Output the (X, Y) coordinate of the center of the cell containing the given text.  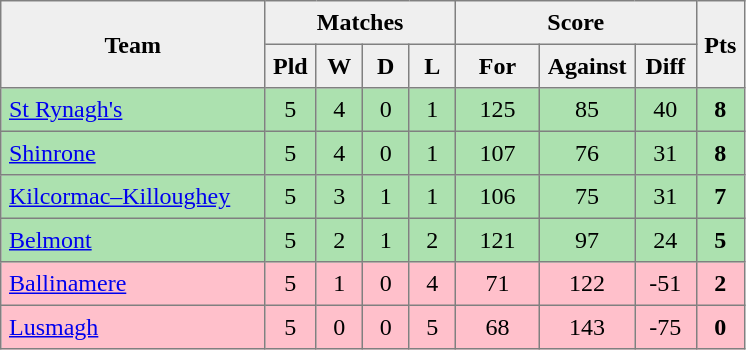
107 (497, 153)
122 (586, 284)
Matches (360, 23)
76 (586, 153)
106 (497, 197)
125 (497, 110)
-75 (666, 327)
71 (497, 284)
Diff (666, 66)
85 (586, 110)
7 (720, 197)
121 (497, 240)
Ballinamere (133, 284)
Lusmagh (133, 327)
W (339, 66)
Pld (290, 66)
75 (586, 197)
St Rynagh's (133, 110)
143 (586, 327)
-51 (666, 284)
D (385, 66)
Shinrone (133, 153)
Pts (720, 44)
Belmont (133, 240)
68 (497, 327)
97 (586, 240)
L (432, 66)
Team (133, 44)
40 (666, 110)
3 (339, 197)
For (497, 66)
Score (576, 23)
Against (586, 66)
Kilcormac–Killoughey (133, 197)
24 (666, 240)
